Return (X, Y) of the center of cell containing provided text 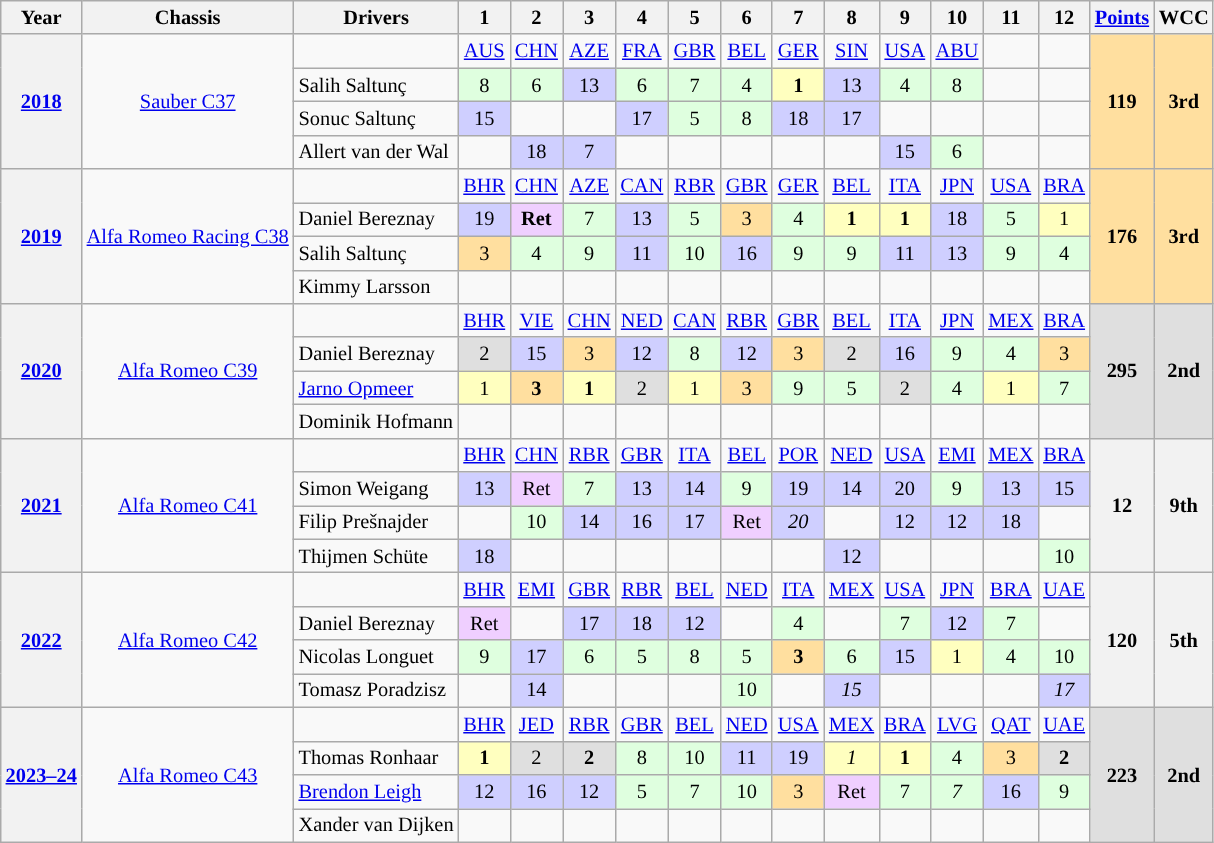
Chassis (188, 17)
POR (798, 455)
Brendon Leigh (376, 791)
9th (1184, 506)
Drivers (376, 17)
Tomasz Poradzisz (376, 690)
2018 (42, 102)
2019 (42, 236)
LVG (958, 724)
FRA (642, 51)
Points (1122, 17)
2021 (42, 506)
Kimmy Larsson (376, 287)
Alfa Romeo C41 (188, 506)
Alfa Romeo C43 (188, 774)
Alfa Romeo C39 (188, 370)
Allert van der Wal (376, 152)
Thijmen Schüte (376, 556)
Jarno Opmeer (376, 388)
Alfa Romeo Racing C38 (188, 236)
5th (1184, 640)
Alfa Romeo C42 (188, 640)
WCC (1184, 17)
Sonuc Saltunç (376, 118)
JED (536, 724)
Nicolas Longuet (376, 657)
ABU (958, 51)
Sauber C37 (188, 102)
SIN (852, 51)
295 (1122, 370)
Dominik Hofmann (376, 421)
120 (1122, 640)
Xander van Dijken (376, 825)
Filip Prešnajder (376, 522)
Simon Weigang (376, 489)
223 (1122, 774)
VIE (536, 320)
AUS (484, 51)
2022 (42, 640)
Year (42, 17)
Thomas Ronhaar (376, 758)
QAT (1010, 724)
2020 (42, 370)
176 (1122, 236)
2023–24 (42, 774)
119 (1122, 102)
